Locate the cell with the specified text and output its (x, y) center coordinate. 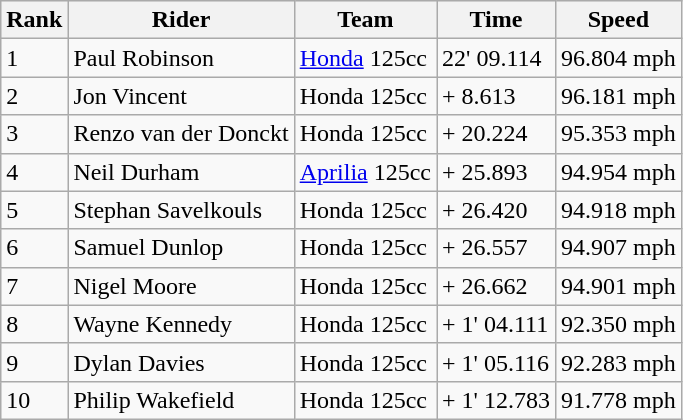
94.918 mph (618, 210)
8 (34, 324)
+ 25.893 (496, 172)
+ 26.420 (496, 210)
+ 8.613 (496, 96)
Dylan Davies (181, 362)
Rider (181, 20)
7 (34, 286)
95.353 mph (618, 134)
Wayne Kennedy (181, 324)
Renzo van der Donckt (181, 134)
+ 1' 12.783 (496, 400)
1 (34, 58)
3 (34, 134)
94.907 mph (618, 248)
92.283 mph (618, 362)
94.901 mph (618, 286)
94.954 mph (618, 172)
2 (34, 96)
91.778 mph (618, 400)
Rank (34, 20)
Aprilia 125cc (365, 172)
Team (365, 20)
+ 26.662 (496, 286)
4 (34, 172)
Stephan Savelkouls (181, 210)
22' 09.114 (496, 58)
Nigel Moore (181, 286)
Samuel Dunlop (181, 248)
5 (34, 210)
10 (34, 400)
Time (496, 20)
6 (34, 248)
Neil Durham (181, 172)
Philip Wakefield (181, 400)
Speed (618, 20)
+ 1' 04.111 (496, 324)
+ 20.224 (496, 134)
+ 1' 05.116 (496, 362)
96.181 mph (618, 96)
92.350 mph (618, 324)
96.804 mph (618, 58)
Jon Vincent (181, 96)
+ 26.557 (496, 248)
Paul Robinson (181, 58)
9 (34, 362)
